Determine the [x, y] coordinate at the center of the cell enclosing the given text.  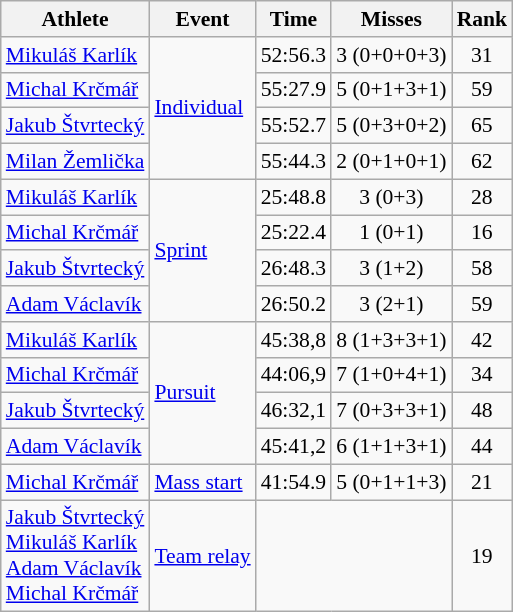
1 (0+1) [391, 233]
46:32,1 [294, 411]
Misses [391, 19]
45:38,8 [294, 340]
7 (0+3+3+1) [391, 411]
Pursuit [202, 393]
5 (0+3+0+2) [391, 126]
21 [482, 482]
Rank [482, 19]
Sprint [202, 250]
Time [294, 19]
41:54.9 [294, 482]
45:41,2 [294, 447]
26:48.3 [294, 269]
19 [482, 556]
Team relay [202, 556]
44 [482, 447]
Athlete [76, 19]
2 (0+1+0+1) [391, 162]
3 (2+1) [391, 304]
Jakub ŠtvrteckýMikuláš KarlíkAdam VáclavíkMichal Krčmář [76, 556]
Individual [202, 108]
52:56.3 [294, 55]
5 (0+1+3+1) [391, 90]
3 (0+3) [391, 197]
34 [482, 375]
44:06,9 [294, 375]
6 (1+1+3+1) [391, 447]
55:27.9 [294, 90]
58 [482, 269]
26:50.2 [294, 304]
Event [202, 19]
55:44.3 [294, 162]
3 (1+2) [391, 269]
8 (1+3+3+1) [391, 340]
Mass start [202, 482]
62 [482, 162]
7 (1+0+4+1) [391, 375]
25:22.4 [294, 233]
3 (0+0+0+3) [391, 55]
25:48.8 [294, 197]
48 [482, 411]
28 [482, 197]
42 [482, 340]
16 [482, 233]
55:52.7 [294, 126]
5 (0+1+1+3) [391, 482]
Milan Žemlička [76, 162]
65 [482, 126]
31 [482, 55]
